Pinpoint the cell where the given text exists, returning its [x, y] midpoint coordinate. 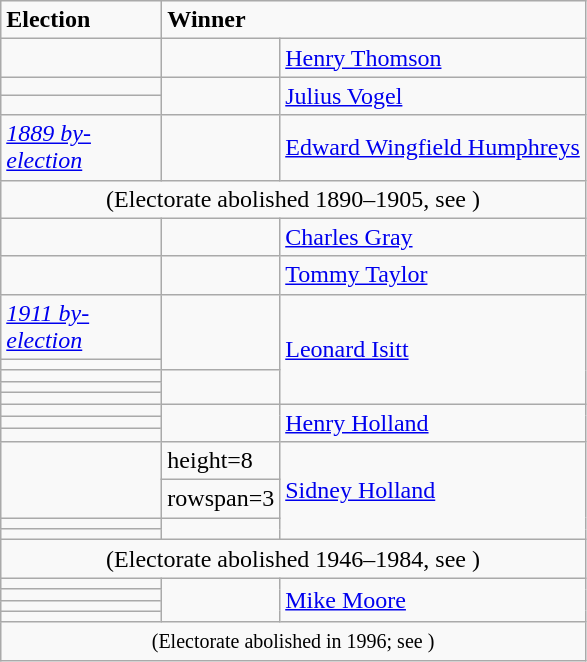
Charles Gray [433, 237]
Julius Vogel [433, 96]
(Electorate abolished 1890–1905, see ) [294, 199]
Leonard Isitt [433, 348]
1911 by-election [82, 326]
Sidney Holland [433, 491]
Edward Wingfield Humphreys [433, 148]
(Electorate abolished 1946–1984, see ) [294, 559]
rowspan=3 [221, 499]
Henry Holland [433, 423]
1889 by-election [82, 148]
Henry Thomson [433, 58]
Election [82, 20]
(Electorate abolished in 1996; see ) [294, 641]
Winner [374, 20]
height=8 [221, 461]
Mike Moore [433, 600]
Tommy Taylor [433, 275]
